For the text-containing cell, return its midpoint in [x, y] coordinate format. 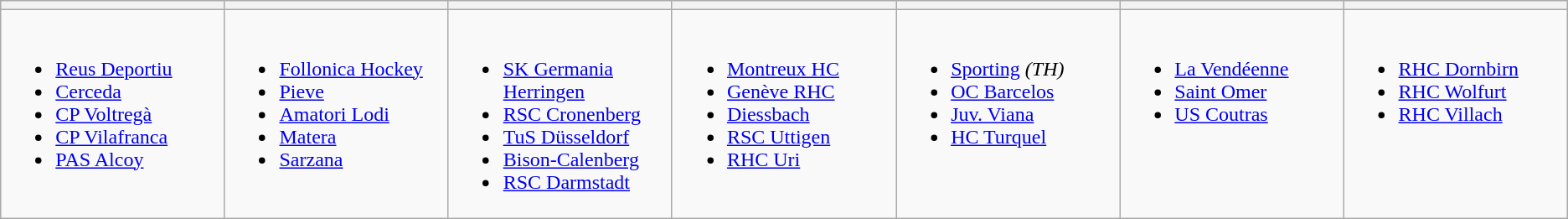
Sporting (TH)OC BarcelosJuv. VianaHC Turquel [1008, 114]
SK Germania HerringenRSC CronenbergTuS DüsseldorfBison-CalenbergRSC Darmstadt [560, 114]
Reus DeportiuCercedaCP VoltregàCP VilafrancaPAS Alcoy [112, 114]
Follonica HockeyPieveAmatori LodiMateraSarzana [337, 114]
Montreux HCGenève RHCDiessbachRSC UttigenRHC Uri [784, 114]
RHC DornbirnRHC WolfurtRHC Villach [1456, 114]
La VendéenneSaint OmerUS Coutras [1231, 114]
